Determine the [x, y] coordinate at the center of the cell enclosing the given text.  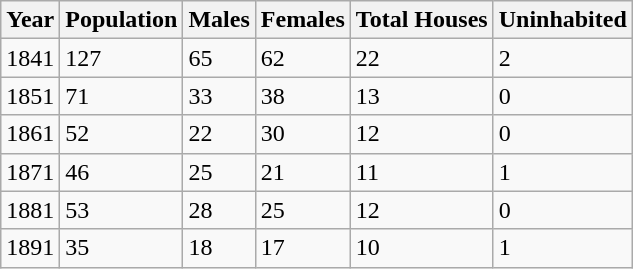
53 [122, 210]
35 [122, 248]
30 [302, 134]
2 [562, 58]
62 [302, 58]
10 [422, 248]
Population [122, 20]
1891 [30, 248]
1851 [30, 96]
71 [122, 96]
Year [30, 20]
1861 [30, 134]
Uninhabited [562, 20]
17 [302, 248]
13 [422, 96]
11 [422, 172]
65 [219, 58]
18 [219, 248]
1871 [30, 172]
Total Houses [422, 20]
1881 [30, 210]
127 [122, 58]
38 [302, 96]
Males [219, 20]
21 [302, 172]
28 [219, 210]
33 [219, 96]
Females [302, 20]
46 [122, 172]
1841 [30, 58]
52 [122, 134]
